Detect which cell encompasses the target text, then output its (x, y) center coordinate. 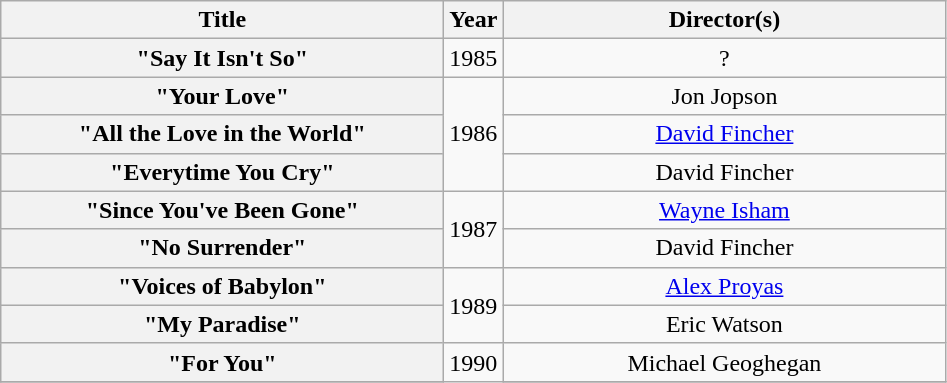
Alex Proyas (724, 286)
"Since You've Been Gone" (222, 210)
Eric Watson (724, 324)
? (724, 58)
"No Surrender" (222, 248)
Title (222, 20)
1989 (474, 305)
"Everytime You Cry" (222, 172)
1985 (474, 58)
"My Paradise" (222, 324)
"Voices of Babylon" (222, 286)
"For You" (222, 362)
"All the Love in the World" (222, 134)
Director(s) (724, 20)
Michael Geoghegan (724, 362)
Wayne Isham (724, 210)
1990 (474, 362)
"Your Love" (222, 96)
1987 (474, 229)
Jon Jopson (724, 96)
"Say It Isn't So" (222, 58)
1986 (474, 134)
Year (474, 20)
